Extract the (X, Y) coordinate from the center of the cell holding the provided text.  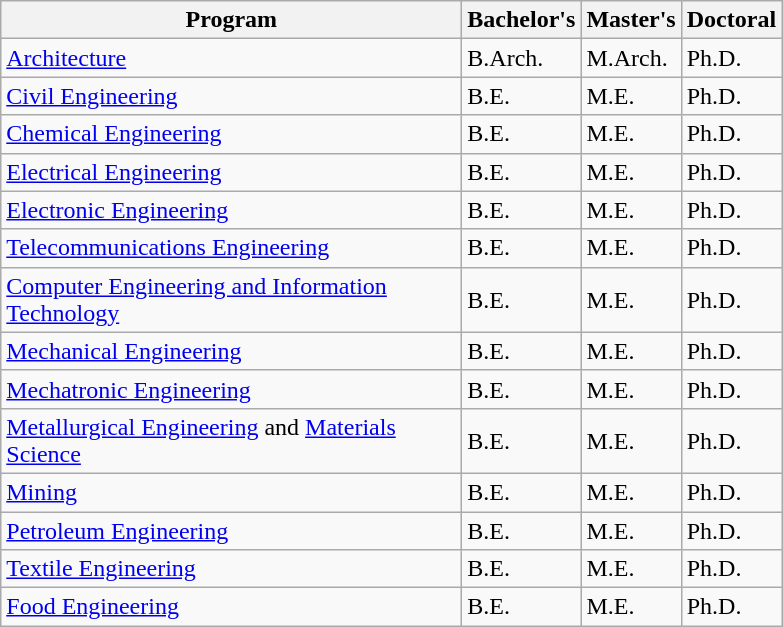
Electrical Engineering (232, 172)
Textile Engineering (232, 569)
Petroleum Engineering (232, 531)
Computer Engineering and Information Technology (232, 300)
Electronic Engineering (232, 210)
Metallurgical Engineering and Materials Science (232, 440)
Civil Engineering (232, 96)
Mechanical Engineering (232, 351)
Chemical Engineering (232, 134)
Doctoral (731, 20)
Program (232, 20)
Architecture (232, 58)
Telecommunications Engineering (232, 248)
B.Arch. (522, 58)
Master's (631, 20)
Bachelor's (522, 20)
Mechatronic Engineering (232, 389)
M.Arch. (631, 58)
Mining (232, 492)
Food Engineering (232, 607)
